Search for the cell housing the specified text and yield its [X, Y] center coordinate. 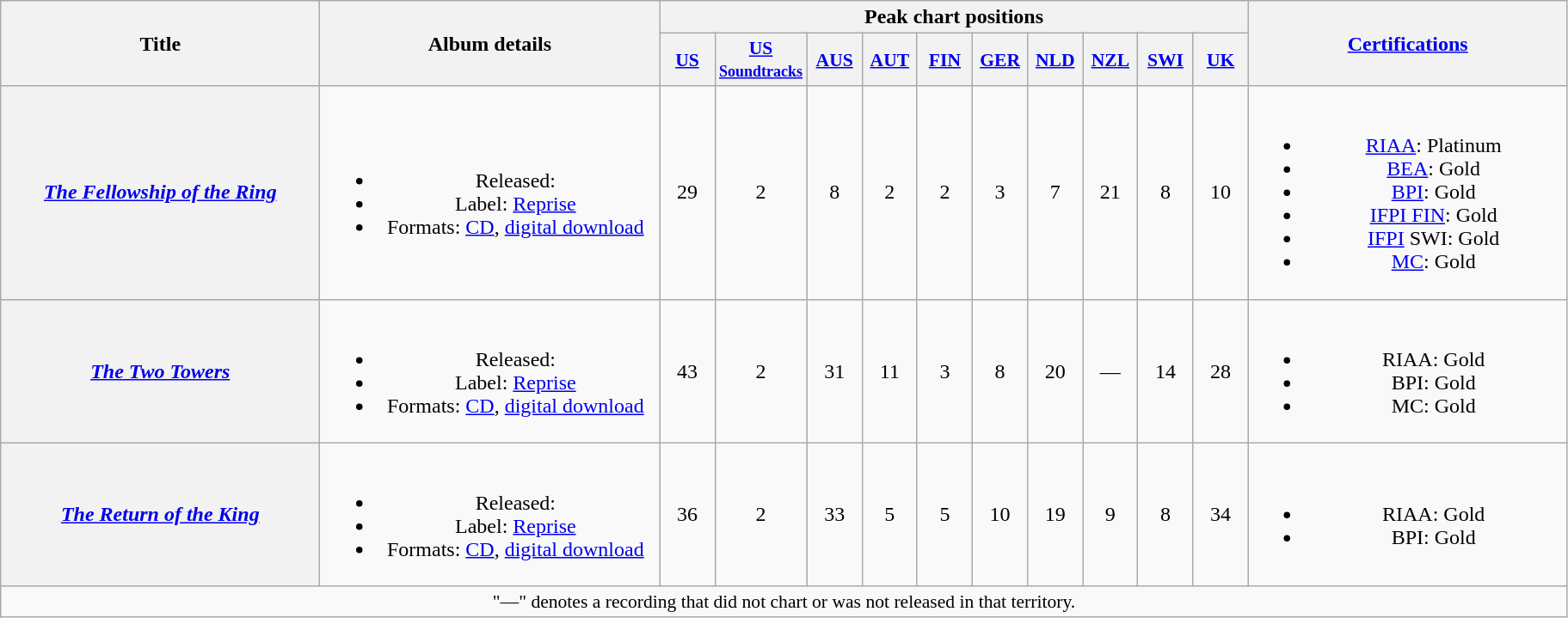
RIAA: PlatinumBEA: GoldBPI: GoldIFPI FIN: GoldIFPI SWI: GoldMC: Gold [1407, 193]
AUS [834, 60]
The Return of the King [160, 514]
Album details [490, 43]
34 [1221, 514]
20 [1055, 371]
FIN [944, 60]
AUT [889, 60]
USSoundtracks [760, 60]
33 [834, 514]
14 [1165, 371]
RIAA: GoldBPI: Gold [1407, 514]
Title [160, 43]
GER [1000, 60]
— [1110, 371]
29 [687, 193]
The Two Towers [160, 371]
NZL [1110, 60]
"—" denotes a recording that did not chart or was not released in that territory. [784, 602]
The Fellowship of the Ring [160, 193]
US [687, 60]
9 [1110, 514]
UK [1221, 60]
36 [687, 514]
31 [834, 371]
NLD [1055, 60]
43 [687, 371]
7 [1055, 193]
Peak chart positions [954, 17]
11 [889, 371]
Certifications [1407, 43]
RIAA: GoldBPI: GoldMC: Gold [1407, 371]
19 [1055, 514]
SWI [1165, 60]
28 [1221, 371]
21 [1110, 193]
